Return the (X, Y) coordinate for the center point of the cell that contains the specified text.  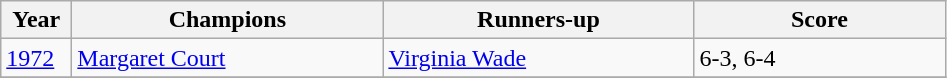
Score (820, 20)
Year (36, 20)
Margaret Court (228, 58)
Virginia Wade (538, 58)
1972 (36, 58)
6-3, 6-4 (820, 58)
Champions (228, 20)
Runners-up (538, 20)
